Output the (X, Y) coordinate of the center of the cell containing the given text.  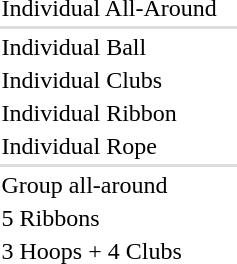
5 Ribbons (109, 218)
Group all-around (109, 185)
Individual Ribbon (109, 113)
Individual Clubs (109, 80)
Individual Rope (109, 146)
Individual Ball (109, 47)
